Pinpoint the cell where the given text exists, returning its (x, y) midpoint coordinate. 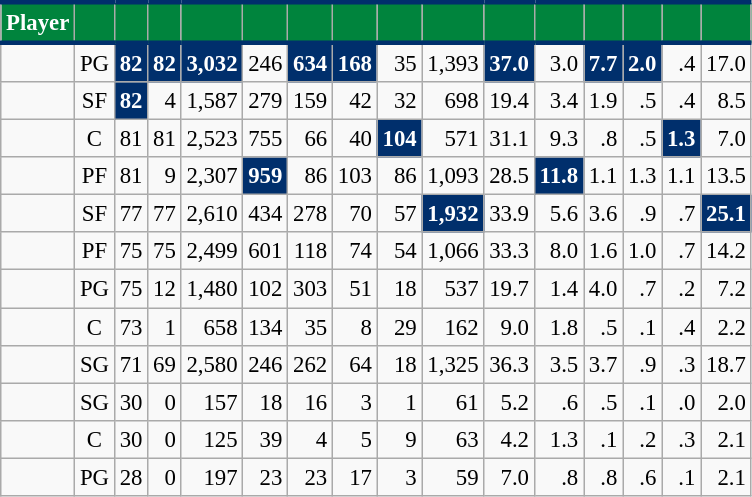
63 (453, 439)
197 (212, 477)
8.0 (558, 251)
3.7 (604, 364)
37.0 (509, 62)
571 (453, 139)
69 (164, 364)
42 (354, 101)
54 (400, 251)
278 (310, 214)
8 (354, 327)
162 (453, 327)
2,499 (212, 251)
61 (453, 402)
104 (400, 139)
303 (310, 289)
698 (453, 101)
29 (400, 327)
33.9 (509, 214)
.0 (682, 402)
5 (354, 439)
5.6 (558, 214)
74 (354, 251)
7.2 (726, 289)
634 (310, 62)
2,580 (212, 364)
13.5 (726, 176)
17 (354, 477)
262 (310, 364)
1.6 (604, 251)
134 (266, 327)
17.0 (726, 62)
66 (310, 139)
1,325 (453, 364)
Player (38, 22)
537 (453, 289)
31.1 (509, 139)
7.7 (604, 62)
157 (212, 402)
3.5 (558, 364)
755 (266, 139)
3,032 (212, 62)
32 (400, 101)
1.0 (642, 251)
57 (400, 214)
59 (453, 477)
73 (130, 327)
64 (354, 364)
28.5 (509, 176)
12 (164, 289)
16 (310, 402)
2.2 (726, 327)
19.4 (509, 101)
51 (354, 289)
1,587 (212, 101)
3.6 (604, 214)
3.0 (558, 62)
9.3 (558, 139)
28 (130, 477)
11.8 (558, 176)
1,393 (453, 62)
4.2 (509, 439)
658 (212, 327)
959 (266, 176)
1,480 (212, 289)
18.7 (726, 364)
36.3 (509, 364)
601 (266, 251)
434 (266, 214)
5.2 (509, 402)
19.7 (509, 289)
33.3 (509, 251)
2,610 (212, 214)
14.2 (726, 251)
1,093 (453, 176)
8.5 (726, 101)
118 (310, 251)
159 (310, 101)
1,066 (453, 251)
4.0 (604, 289)
103 (354, 176)
1.4 (558, 289)
71 (130, 364)
279 (266, 101)
39 (266, 439)
2,307 (212, 176)
2,523 (212, 139)
9.0 (509, 327)
3.4 (558, 101)
40 (354, 139)
102 (266, 289)
168 (354, 62)
125 (212, 439)
1,932 (453, 214)
70 (354, 214)
1.9 (604, 101)
1.8 (558, 327)
25.1 (726, 214)
